Return [x, y] of the center of cell containing provided text 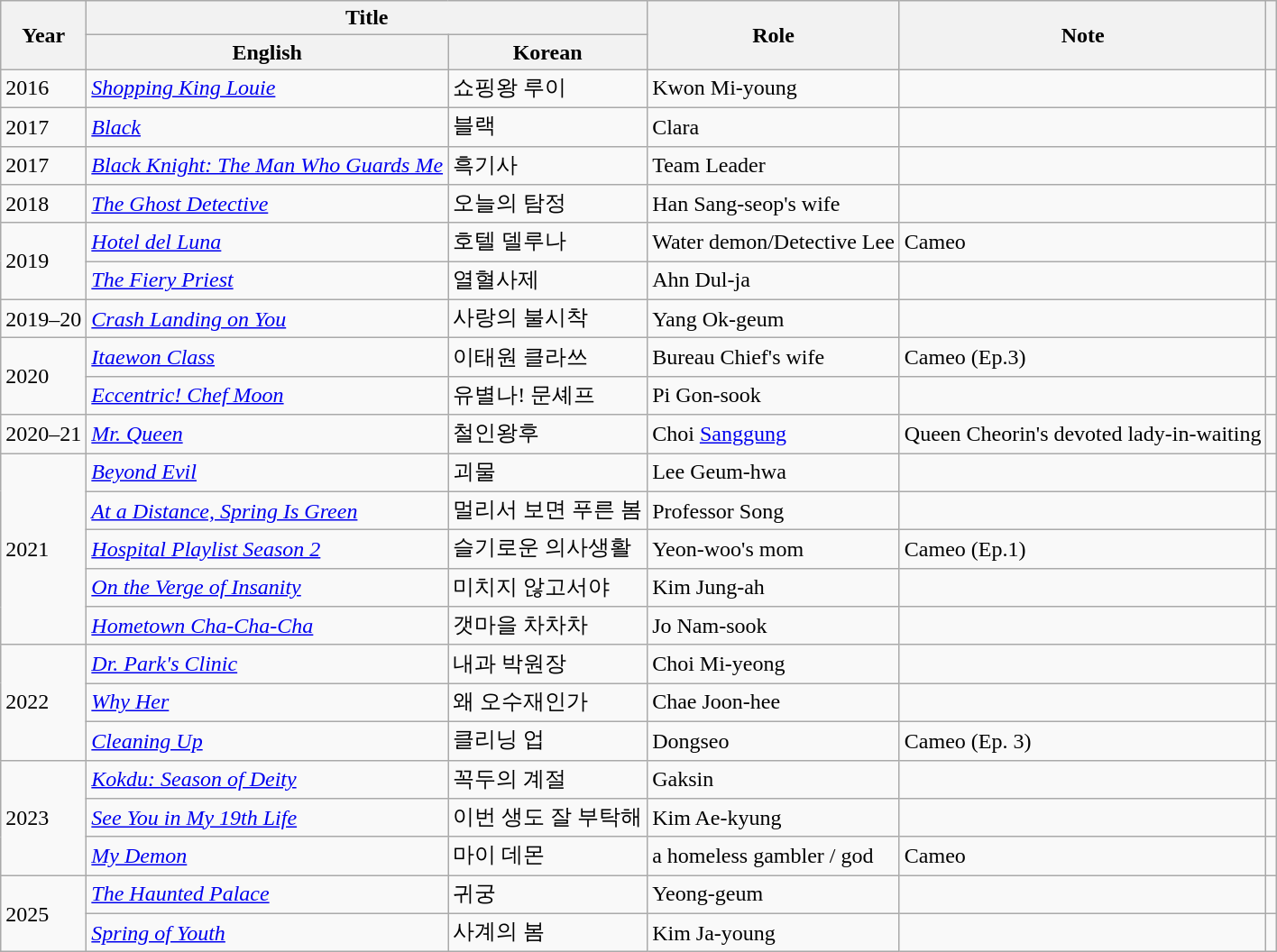
Lee Geum-hwa [774, 472]
Cameo (Ep.3) [1082, 357]
Dongseo [774, 741]
슬기로운 의사생활 [548, 550]
2023 [43, 818]
Jo Nam-sook [774, 626]
Eccentric! Chef Moon [267, 395]
Kim Jung-ah [774, 588]
See You in My 19th Life [267, 819]
Han Sang-seop's wife [774, 204]
이번 생도 잘 부탁해 [548, 819]
꼭두의 계절 [548, 779]
Professor Song [774, 510]
블랙 [548, 126]
클리닝 업 [548, 741]
Gaksin [774, 779]
미치지 않고서야 [548, 588]
Hotel del Luna [267, 242]
흑기사 [548, 166]
Cameo (Ep.1) [1082, 550]
Hometown Cha-Cha-Cha [267, 626]
Role [774, 35]
Choi Sanggung [774, 435]
Water demon/Detective Lee [774, 242]
호텔 델루나 [548, 242]
Kokdu: Season of Deity [267, 779]
Yang Ok-geum [774, 319]
갯마을 차차차 [548, 626]
Clara [774, 126]
마이 데몬 [548, 856]
2021 [43, 548]
2016 [43, 88]
2018 [43, 204]
Black [267, 126]
2022 [43, 702]
Korean [548, 52]
유별나! 문셰프 [548, 395]
2019 [43, 261]
왜 오수재인가 [548, 703]
Cleaning Up [267, 741]
이태원 클라쓰 [548, 357]
멀리서 보면 푸른 봄 [548, 510]
오늘의 탐정 [548, 204]
Shopping King Louie [267, 88]
Choi Mi-yeong [774, 664]
Ahn Dul-ja [774, 281]
Note [1082, 35]
열혈사제 [548, 281]
2020–21 [43, 435]
Dr. Park's Clinic [267, 664]
사계의 봄 [548, 932]
Cameo (Ep. 3) [1082, 741]
괴물 [548, 472]
Year [43, 35]
2025 [43, 914]
내과 박원장 [548, 664]
Hospital Playlist Season 2 [267, 550]
Yeon-woo's mom [774, 550]
Mr. Queen [267, 435]
The Fiery Priest [267, 281]
철인왕후 [548, 435]
The Haunted Palace [267, 894]
Itaewon Class [267, 357]
Spring of Youth [267, 932]
Team Leader [774, 166]
Chae Joon-hee [774, 703]
Yeong-geum [774, 894]
2020 [43, 377]
Kim Ae-kyung [774, 819]
Why Her [267, 703]
The Ghost Detective [267, 204]
쇼핑왕 루이 [548, 88]
At a Distance, Spring Is Green [267, 510]
귀궁 [548, 894]
Kwon Mi-young [774, 88]
English [267, 52]
2019–20 [43, 319]
On the Verge of Insanity [267, 588]
Crash Landing on You [267, 319]
Kim Ja-young [774, 932]
Black Knight: The Man Who Guards Me [267, 166]
a homeless gambler / god [774, 856]
Title [367, 18]
Beyond Evil [267, 472]
사랑의 불시착 [548, 319]
Pi Gon-sook [774, 395]
My Demon [267, 856]
Queen Cheorin's devoted lady-in-waiting [1082, 435]
Bureau Chief's wife [774, 357]
